Identify which cell holds the provided text, then report its (x, y) central coordinate. 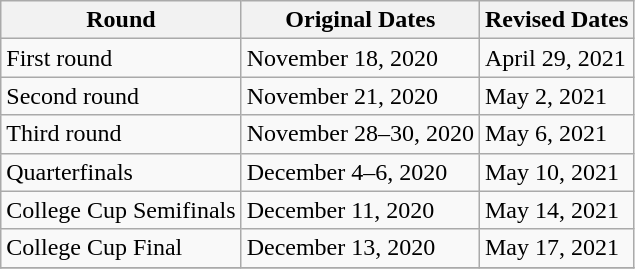
Third round (121, 134)
May 14, 2021 (556, 210)
December 4–6, 2020 (360, 172)
November 18, 2020 (360, 58)
Revised Dates (556, 20)
College Cup Semifinals (121, 210)
First round (121, 58)
Quarterfinals (121, 172)
College Cup Final (121, 248)
November 28–30, 2020 (360, 134)
November 21, 2020 (360, 96)
Round (121, 20)
Original Dates (360, 20)
Second round (121, 96)
May 17, 2021 (556, 248)
May 6, 2021 (556, 134)
May 10, 2021 (556, 172)
May 2, 2021 (556, 96)
December 13, 2020 (360, 248)
April 29, 2021 (556, 58)
December 11, 2020 (360, 210)
